Identify which cell holds the provided text, then report its [X, Y] central coordinate. 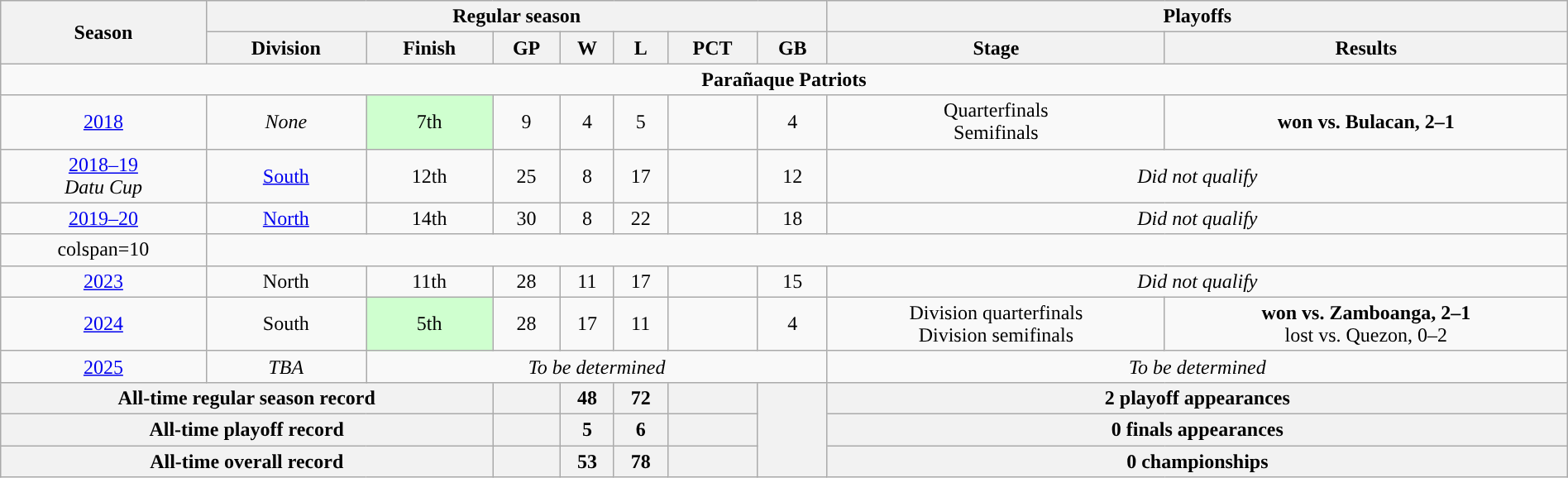
2018–19 Datu Cup [103, 175]
GB [792, 48]
15 [792, 281]
7th [430, 122]
PCT [713, 48]
Parañaque Patriots [784, 79]
Regular season [516, 17]
2019–20 [103, 218]
Finish [430, 48]
11th [430, 281]
Season [103, 32]
Division [286, 48]
won vs. Zamboanga, 2–1lost vs. Quezon, 0–2 [1366, 324]
L [640, 48]
GP [527, 48]
Playoffs [1198, 17]
2025 [103, 366]
All-time regular season record [246, 398]
12 [792, 175]
22 [640, 218]
0 finals appearances [1198, 429]
12th [430, 175]
Division quarterfinalsDivision semifinals [996, 324]
25 [527, 175]
2 playoff appearances [1198, 398]
Stage [996, 48]
5th [430, 324]
9 [527, 122]
6 [640, 429]
53 [587, 461]
18 [792, 218]
14th [430, 218]
W [587, 48]
TBA [286, 366]
2024 [103, 324]
72 [640, 398]
All-time playoff record [246, 429]
2018 [103, 122]
Results [1366, 48]
48 [587, 398]
78 [640, 461]
2023 [103, 281]
Quarterfinals Semifinals [996, 122]
30 [527, 218]
All-time overall record [246, 461]
won vs. Bulacan, 2–1 [1366, 122]
0 championships [1198, 461]
colspan=10 [103, 250]
None [286, 122]
